Return (X, Y) of the center of cell containing provided text 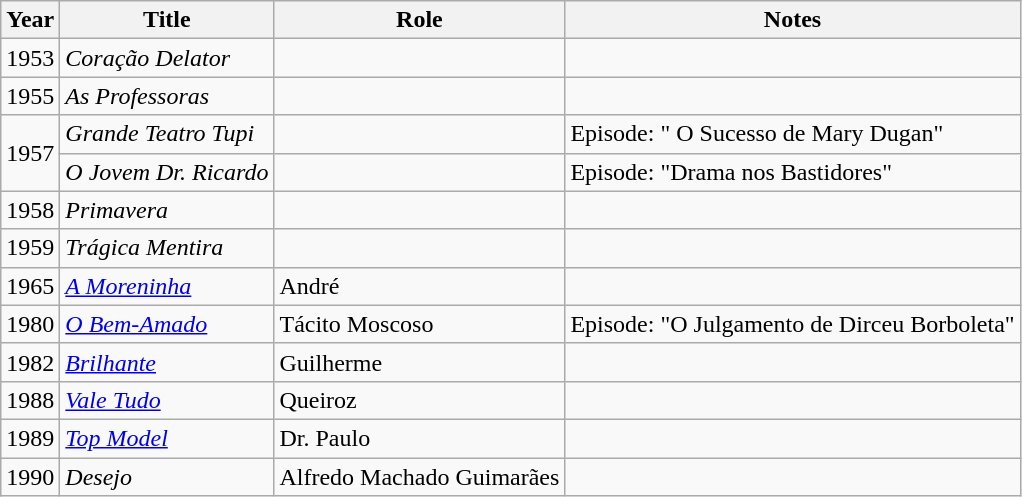
Desejo (167, 477)
Role (420, 20)
Grande Teatro Tupi (167, 134)
1990 (30, 477)
1988 (30, 400)
1965 (30, 286)
As Professoras (167, 96)
Trágica Mentira (167, 248)
Alfredo Machado Guimarães (420, 477)
Dr. Paulo (420, 438)
1980 (30, 324)
1982 (30, 362)
Top Model (167, 438)
O Bem-Amado (167, 324)
1957 (30, 153)
Notes (792, 20)
O Jovem Dr. Ricardo (167, 172)
Primavera (167, 210)
1955 (30, 96)
1959 (30, 248)
1989 (30, 438)
Episode: "O Julgamento de Dirceu Borboleta" (792, 324)
Year (30, 20)
Coração Delator (167, 58)
Title (167, 20)
Episode: " O Sucesso de Mary Dugan" (792, 134)
Vale Tudo (167, 400)
Episode: "Drama nos Bastidores" (792, 172)
Queiroz (420, 400)
André (420, 286)
Tácito Moscoso (420, 324)
1953 (30, 58)
1958 (30, 210)
Guilherme (420, 362)
Brilhante (167, 362)
A Moreninha (167, 286)
